Return the [X, Y] coordinate for the center point of the cell that contains the specified text.  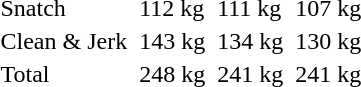
143 kg [172, 41]
134 kg [250, 41]
